Return the [x, y] coordinate for the center point of the cell that contains the specified text.  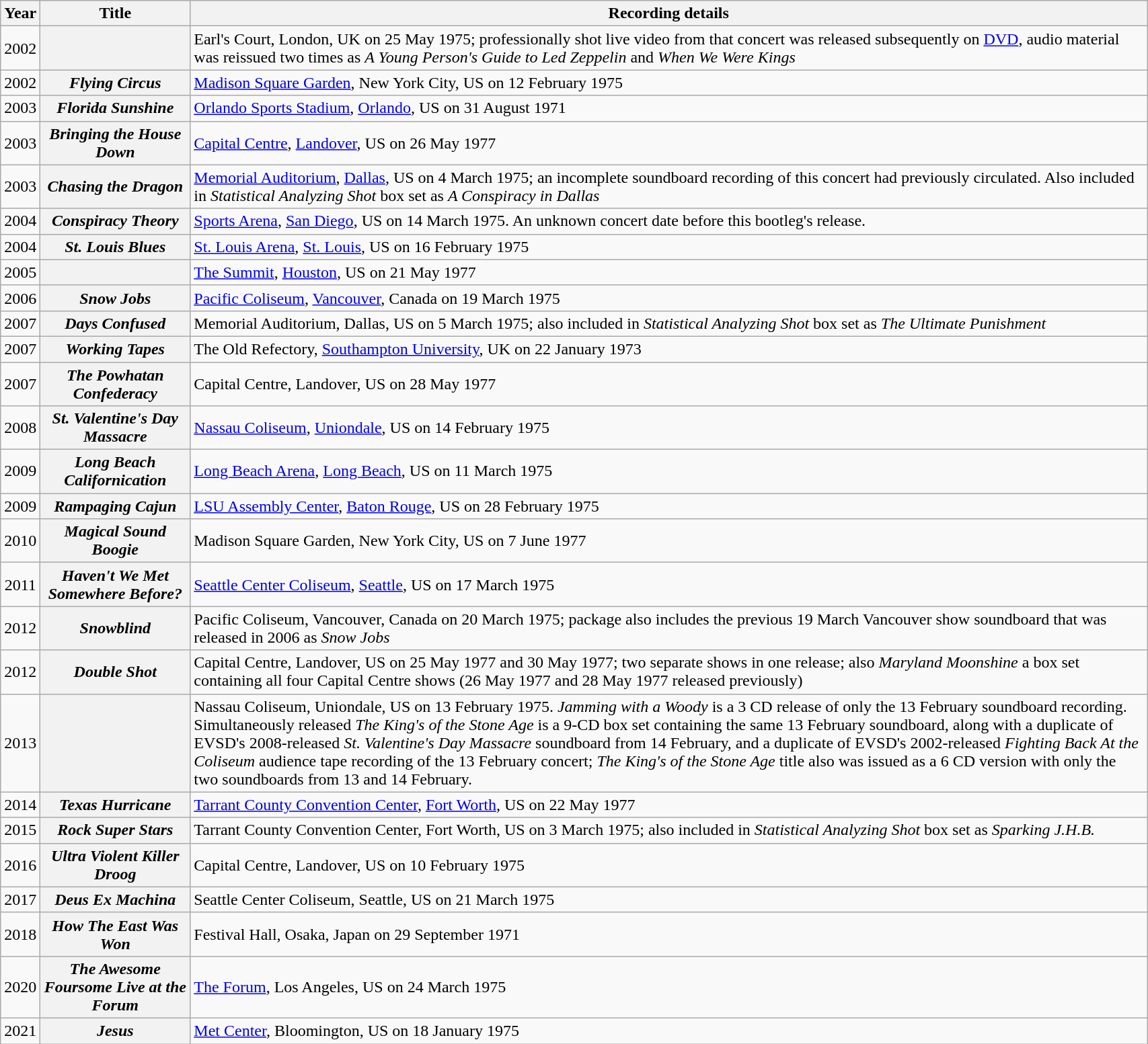
2008 [20, 428]
Madison Square Garden, New York City, US on 7 June 1977 [668, 540]
Jesus [116, 1031]
Florida Sunshine [116, 108]
Seattle Center Coliseum, Seattle, US on 17 March 1975 [668, 585]
Flying Circus [116, 83]
Title [116, 13]
Tarrant County Convention Center, Fort Worth, US on 3 March 1975; also included in Statistical Analyzing Shot box set as Sparking J.H.B. [668, 830]
2016 [20, 865]
2014 [20, 805]
2006 [20, 298]
2005 [20, 272]
The Summit, Houston, US on 21 May 1977 [668, 272]
Madison Square Garden, New York City, US on 12 February 1975 [668, 83]
Orlando Sports Stadium, Orlando, US on 31 August 1971 [668, 108]
Nassau Coliseum, Uniondale, US on 14 February 1975 [668, 428]
2021 [20, 1031]
Snowblind [116, 628]
Long Beach Arena, Long Beach, US on 11 March 1975 [668, 472]
How The East Was Won [116, 934]
2013 [20, 743]
The Old Refectory, Southampton University, UK on 22 January 1973 [668, 349]
St. Louis Arena, St. Louis, US on 16 February 1975 [668, 247]
2011 [20, 585]
Capital Centre, Landover, US on 28 May 1977 [668, 383]
Haven't We Met Somewhere Before? [116, 585]
Working Tapes [116, 349]
Festival Hall, Osaka, Japan on 29 September 1971 [668, 934]
Recording details [668, 13]
Conspiracy Theory [116, 221]
Memorial Auditorium, Dallas, US on 5 March 1975; also included in Statistical Analyzing Shot box set as The Ultimate Punishment [668, 323]
Double Shot [116, 672]
2017 [20, 899]
Days Confused [116, 323]
St. Valentine's Day Massacre [116, 428]
Snow Jobs [116, 298]
Capital Centre, Landover, US on 26 May 1977 [668, 143]
Texas Hurricane [116, 805]
The Forum, Los Angeles, US on 24 March 1975 [668, 987]
Rampaging Cajun [116, 506]
Bringing the House Down [116, 143]
Seattle Center Coliseum, Seattle, US on 21 March 1975 [668, 899]
Long Beach Californication [116, 472]
Ultra Violent Killer Droog [116, 865]
The Powhatan Confederacy [116, 383]
2010 [20, 540]
Pacific Coliseum, Vancouver, Canada on 19 March 1975 [668, 298]
Tarrant County Convention Center, Fort Worth, US on 22 May 1977 [668, 805]
St. Louis Blues [116, 247]
Chasing the Dragon [116, 187]
Capital Centre, Landover, US on 10 February 1975 [668, 865]
Magical Sound Boogie [116, 540]
2020 [20, 987]
LSU Assembly Center, Baton Rouge, US on 28 February 1975 [668, 506]
Sports Arena, San Diego, US on 14 March 1975. An unknown concert date before this bootleg's release. [668, 221]
The Awesome Foursome Live at the Forum [116, 987]
Year [20, 13]
Deus Ex Machina [116, 899]
Met Center, Bloomington, US on 18 January 1975 [668, 1031]
2018 [20, 934]
Rock Super Stars [116, 830]
2015 [20, 830]
